Locate the cell with the specified text and output its [X, Y] center coordinate. 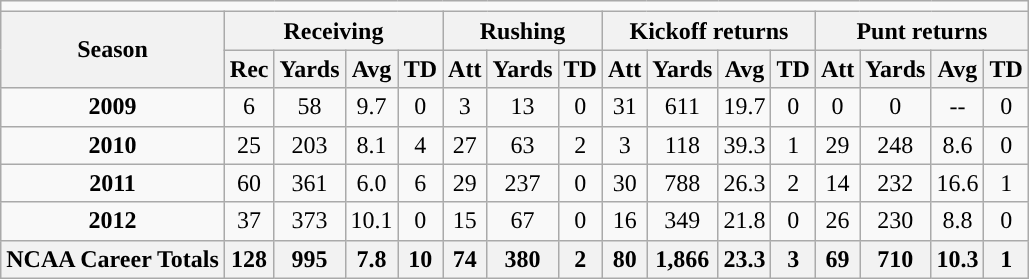
2011 [113, 183]
611 [682, 107]
8.8 [958, 221]
361 [310, 183]
10.3 [958, 259]
380 [522, 259]
-- [958, 107]
67 [522, 221]
23.3 [744, 259]
9.7 [372, 107]
6.0 [372, 183]
2010 [113, 145]
80 [624, 259]
128 [249, 259]
118 [682, 145]
16.6 [958, 183]
58 [310, 107]
8.6 [958, 145]
19.7 [744, 107]
203 [310, 145]
21.8 [744, 221]
15 [465, 221]
31 [624, 107]
Rushing [523, 31]
14 [837, 183]
995 [310, 259]
25 [249, 145]
373 [310, 221]
7.8 [372, 259]
10 [420, 259]
Receiving [333, 31]
Season [113, 50]
1,866 [682, 259]
248 [896, 145]
30 [624, 183]
NCAA Career Totals [113, 259]
37 [249, 221]
4 [420, 145]
710 [896, 259]
788 [682, 183]
349 [682, 221]
232 [896, 183]
13 [522, 107]
2012 [113, 221]
63 [522, 145]
237 [522, 183]
39.3 [744, 145]
26.3 [744, 183]
26 [837, 221]
230 [896, 221]
69 [837, 259]
Punt returns [922, 31]
Rec [249, 69]
2009 [113, 107]
10.1 [372, 221]
74 [465, 259]
27 [465, 145]
Kickoff returns [708, 31]
8.1 [372, 145]
16 [624, 221]
60 [249, 183]
